Detect which cell encompasses the target text, then output its (x, y) center coordinate. 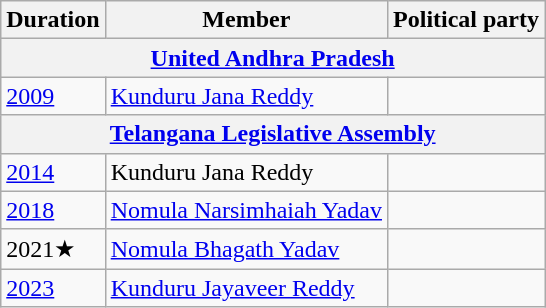
Nomula Bhagath Yadav (246, 249)
Telangana Legislative Assembly (273, 134)
Political party (466, 20)
2018 (53, 210)
2014 (53, 172)
United Andhra Pradesh (273, 58)
Duration (53, 20)
Nomula Narsimhaiah Yadav (246, 210)
2021★ (53, 249)
Kunduru Jayaveer Reddy (246, 288)
2023 (53, 288)
2009 (53, 96)
Member (246, 20)
